Extract the [X, Y] coordinate from the center of the cell holding the provided text.  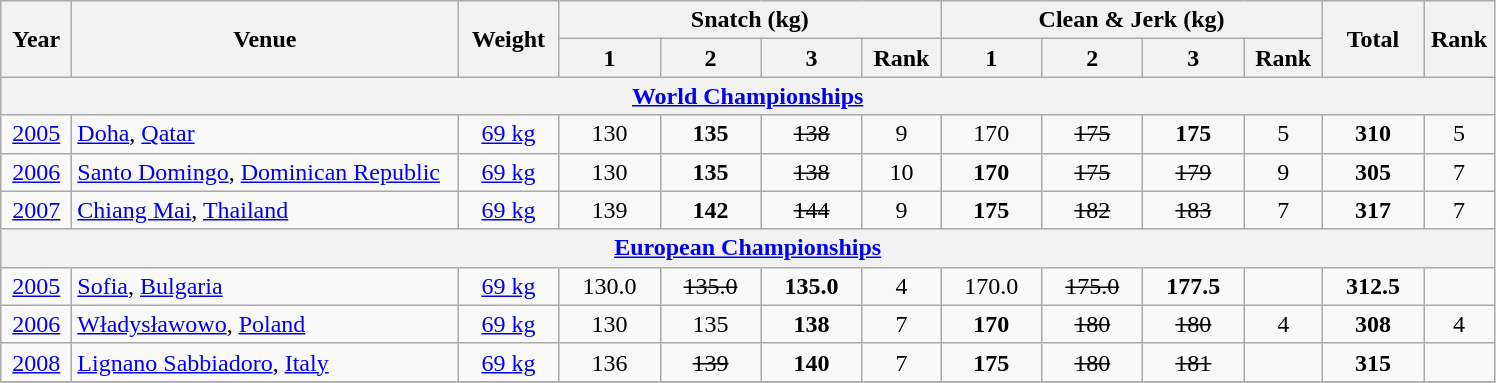
182 [1092, 210]
144 [812, 210]
2007 [36, 210]
305 [1372, 172]
308 [1372, 324]
177.5 [1194, 286]
European Championships [748, 248]
140 [812, 362]
130.0 [610, 286]
170.0 [992, 286]
Santo Domingo, Dominican Republic [265, 172]
Clean & Jerk (kg) [1132, 20]
Weight [508, 39]
10 [902, 172]
310 [1372, 134]
Snatch (kg) [750, 20]
Chiang Mai, Thailand [265, 210]
142 [710, 210]
315 [1372, 362]
183 [1194, 210]
Doha, Qatar [265, 134]
Lignano Sabbiadoro, Italy [265, 362]
317 [1372, 210]
2008 [36, 362]
Sofia, Bulgaria [265, 286]
136 [610, 362]
Venue [265, 39]
181 [1194, 362]
312.5 [1372, 286]
175.0 [1092, 286]
Year [36, 39]
Władysławowo, Poland [265, 324]
Total [1372, 39]
World Championships [748, 96]
179 [1194, 172]
